Scan for the cell matching the given text and deliver its (x, y) coordinate at center. 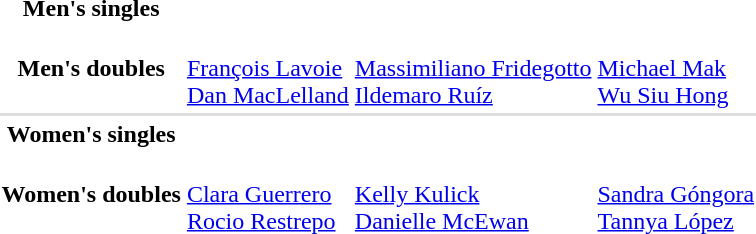
Massimiliano FridegottoIldemaro Ruíz (473, 68)
Men's doubles (91, 68)
Michael MakWu Siu Hong (676, 68)
Women's singles (91, 134)
François LavoieDan MacLelland (268, 68)
